Detect which cell encompasses the target text, then output its (x, y) center coordinate. 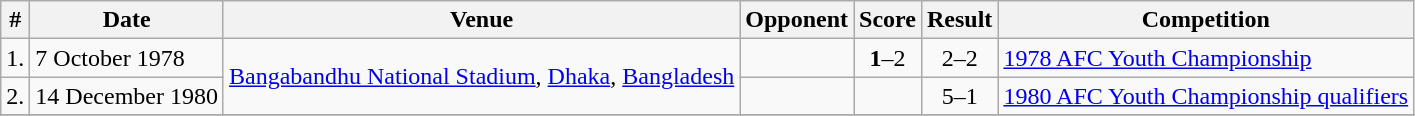
1. (16, 58)
1978 AFC Youth Championship (1206, 58)
# (16, 20)
Date (127, 20)
7 October 1978 (127, 58)
2. (16, 96)
Competition (1206, 20)
Score (888, 20)
Venue (481, 20)
5–1 (959, 96)
Bangabandhu National Stadium, Dhaka, Bangladesh (481, 77)
1–2 (888, 58)
14 December 1980 (127, 96)
Opponent (797, 20)
Result (959, 20)
1980 AFC Youth Championship qualifiers (1206, 96)
2–2 (959, 58)
